Search for the cell housing the specified text and yield its [X, Y] center coordinate. 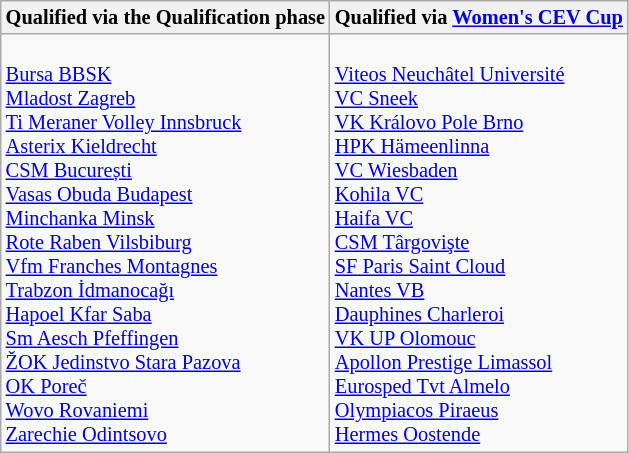
Qualified via Women's CEV Cup [479, 17]
Qualified via the Qualification phase [166, 17]
